Extract the [x, y] coordinate from the center of the cell holding the provided text.  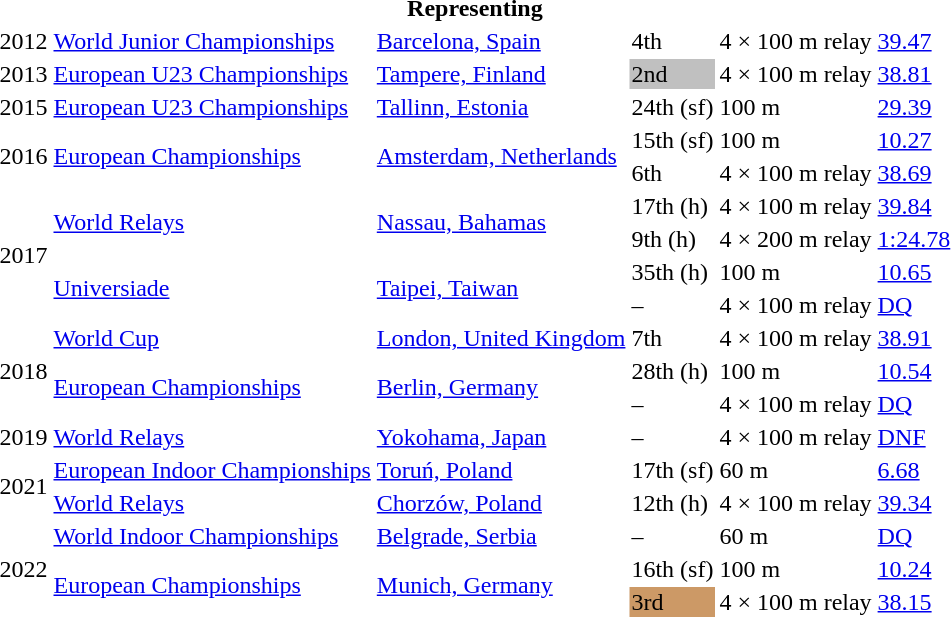
Munich, Germany [501, 586]
Berlin, Germany [501, 388]
Belgrade, Serbia [501, 536]
6th [672, 173]
World Indoor Championships [212, 536]
Barcelona, Spain [501, 41]
4th [672, 41]
35th (h) [672, 272]
Tampere, Finland [501, 74]
London, United Kingdom [501, 338]
24th (sf) [672, 107]
16th (sf) [672, 569]
3rd [672, 602]
12th (h) [672, 503]
Universiade [212, 288]
15th (sf) [672, 140]
World Junior Championships [212, 41]
28th (h) [672, 371]
Yokohama, Japan [501, 437]
4 × 200 m relay [796, 239]
Toruń, Poland [501, 470]
Nassau, Bahamas [501, 222]
7th [672, 338]
World Cup [212, 338]
Taipei, Taiwan [501, 288]
17th (h) [672, 206]
European Indoor Championships [212, 470]
9th (h) [672, 239]
Chorzów, Poland [501, 503]
2nd [672, 74]
Amsterdam, Netherlands [501, 156]
Tallinn, Estonia [501, 107]
17th (sf) [672, 470]
